Scan for the cell matching the given text and deliver its (X, Y) coordinate at center. 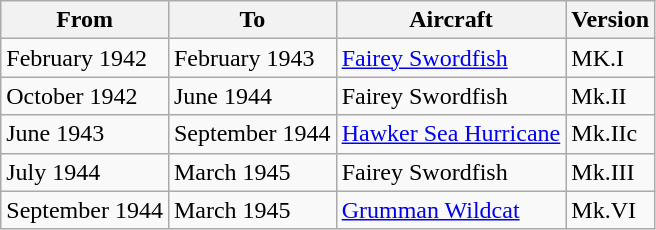
February 1942 (85, 58)
Aircraft (451, 20)
MK.I (610, 58)
Mk.II (610, 96)
June 1943 (85, 134)
Version (610, 20)
Hawker Sea Hurricane (451, 134)
October 1942 (85, 96)
Mk.III (610, 172)
July 1944 (85, 172)
To (252, 20)
From (85, 20)
Mk.VI (610, 210)
Mk.IIc (610, 134)
February 1943 (252, 58)
June 1944 (252, 96)
Grumman Wildcat (451, 210)
